Determine the (X, Y) coordinate at the center of the cell enclosing the given text.  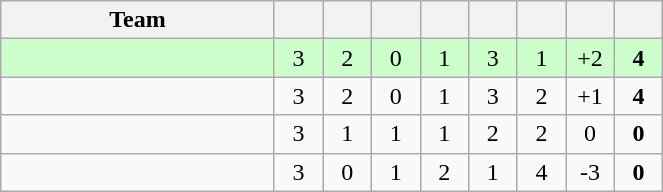
+2 (590, 58)
Team (138, 20)
+1 (590, 96)
-3 (590, 172)
